Return (X, Y) of the center of cell containing provided text 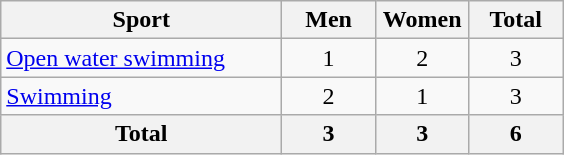
6 (516, 134)
Open water swimming (142, 58)
Sport (142, 20)
Men (329, 20)
Swimming (142, 96)
Women (422, 20)
